Capture the cell that displays the provided text and extract its [X, Y] central coordinate. 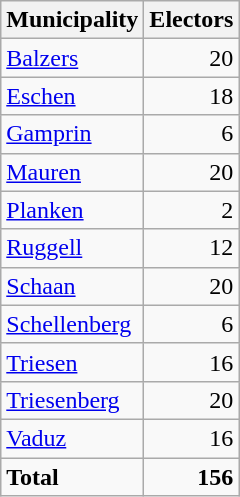
Schellenberg [72, 324]
Municipality [72, 20]
18 [192, 96]
Total [72, 477]
Planken [72, 210]
Triesenberg [72, 400]
Mauren [72, 172]
Ruggell [72, 248]
2 [192, 210]
12 [192, 248]
Eschen [72, 96]
Gamprin [72, 134]
Triesen [72, 362]
Electors [192, 20]
Balzers [72, 58]
Vaduz [72, 438]
156 [192, 477]
Schaan [72, 286]
